Detect which cell encompasses the target text, then output its [x, y] center coordinate. 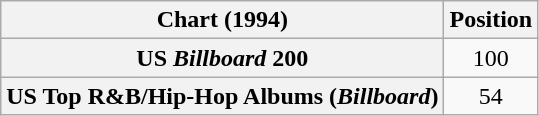
54 [491, 96]
US Top R&B/Hip-Hop Albums (Billboard) [222, 96]
Chart (1994) [222, 20]
US Billboard 200 [222, 58]
100 [491, 58]
Position [491, 20]
